Find where the given text appears and provide that cell's center as [X, Y] coordinate. 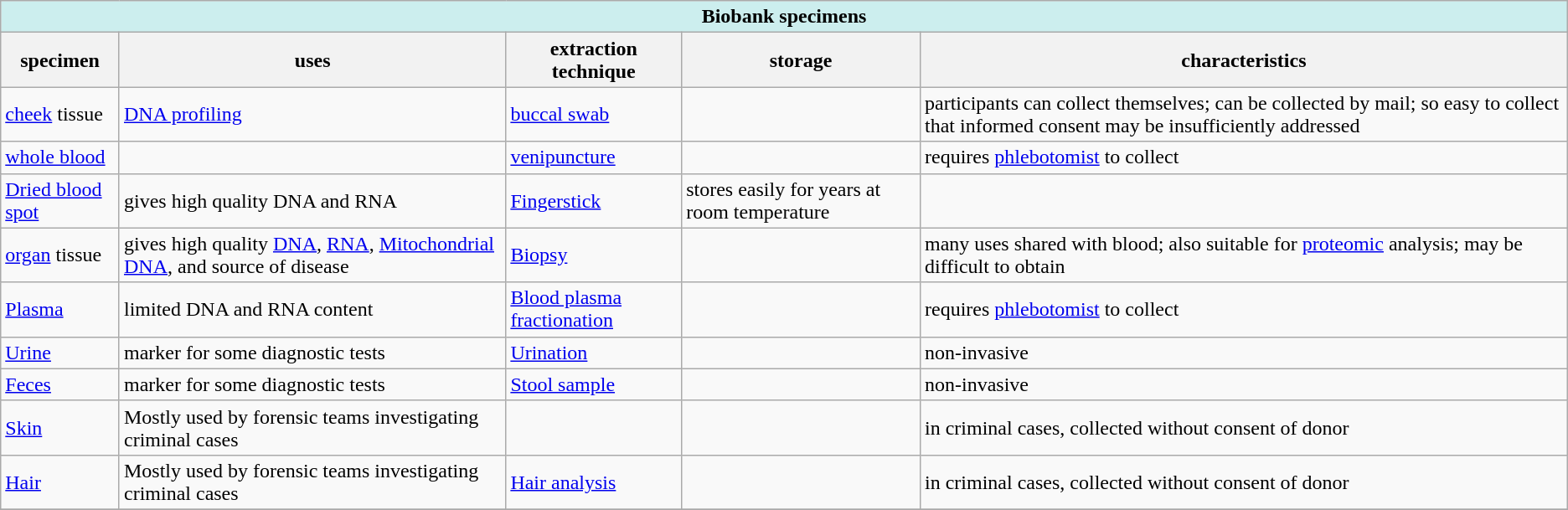
Urine [60, 353]
specimen [60, 60]
venipuncture [594, 157]
Fingerstick [594, 201]
Skin [60, 427]
Feces [60, 384]
many uses shared with blood; also suitable for proteomic analysis; may be difficult to obtain [1245, 255]
Blood plasma fractionation [594, 310]
limited DNA and RNA content [312, 310]
uses [312, 60]
Stool sample [594, 384]
cheek tissue [60, 114]
buccal swab [594, 114]
Dried blood spot [60, 201]
Plasma [60, 310]
stores easily for years at room temperature [801, 201]
Hair analysis [594, 482]
gives high quality DNA, RNA, Mitochondrial DNA, and source of disease [312, 255]
Urination [594, 353]
gives high quality DNA and RNA [312, 201]
Biopsy [594, 255]
Biobank specimens [784, 17]
characteristics [1245, 60]
storage [801, 60]
participants can collect themselves; can be collected by mail; so easy to collect that informed consent may be insufficiently addressed [1245, 114]
whole blood [60, 157]
DNA profiling [312, 114]
Hair [60, 482]
extraction technique [594, 60]
organ tissue [60, 255]
